Scan for the cell matching the given text and deliver its (X, Y) coordinate at center. 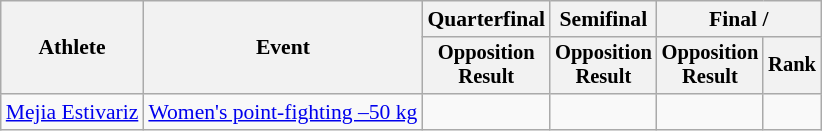
Mejia Estivariz (72, 112)
Quarterfinal (486, 19)
Rank (792, 66)
Athlete (72, 48)
Semifinal (604, 19)
Women's point-fighting –50 kg (282, 112)
Event (282, 48)
Final / (739, 19)
